Provide the [x, y] coordinate of the cell's center where the given text is located.  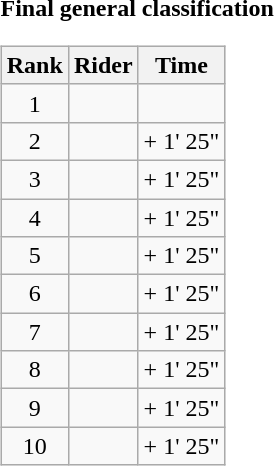
2 [34, 141]
Time [182, 65]
Rider [103, 65]
8 [34, 370]
6 [34, 294]
5 [34, 256]
3 [34, 179]
7 [34, 332]
10 [34, 446]
4 [34, 217]
1 [34, 103]
9 [34, 408]
Rank [34, 65]
